Return [x, y] of the center of cell containing provided text 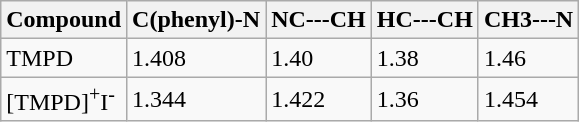
[TMPD]+I- [64, 100]
1.46 [528, 58]
Compound [64, 20]
1.454 [528, 100]
NC---CH [319, 20]
1.422 [319, 100]
1.36 [424, 100]
1.38 [424, 58]
1.40 [319, 58]
HC---CH [424, 20]
1.344 [196, 100]
TMPD [64, 58]
CH3---N [528, 20]
C(phenyl)-N [196, 20]
1.408 [196, 58]
